Provide the (x, y) coordinate of the cell's center where the given text is located.  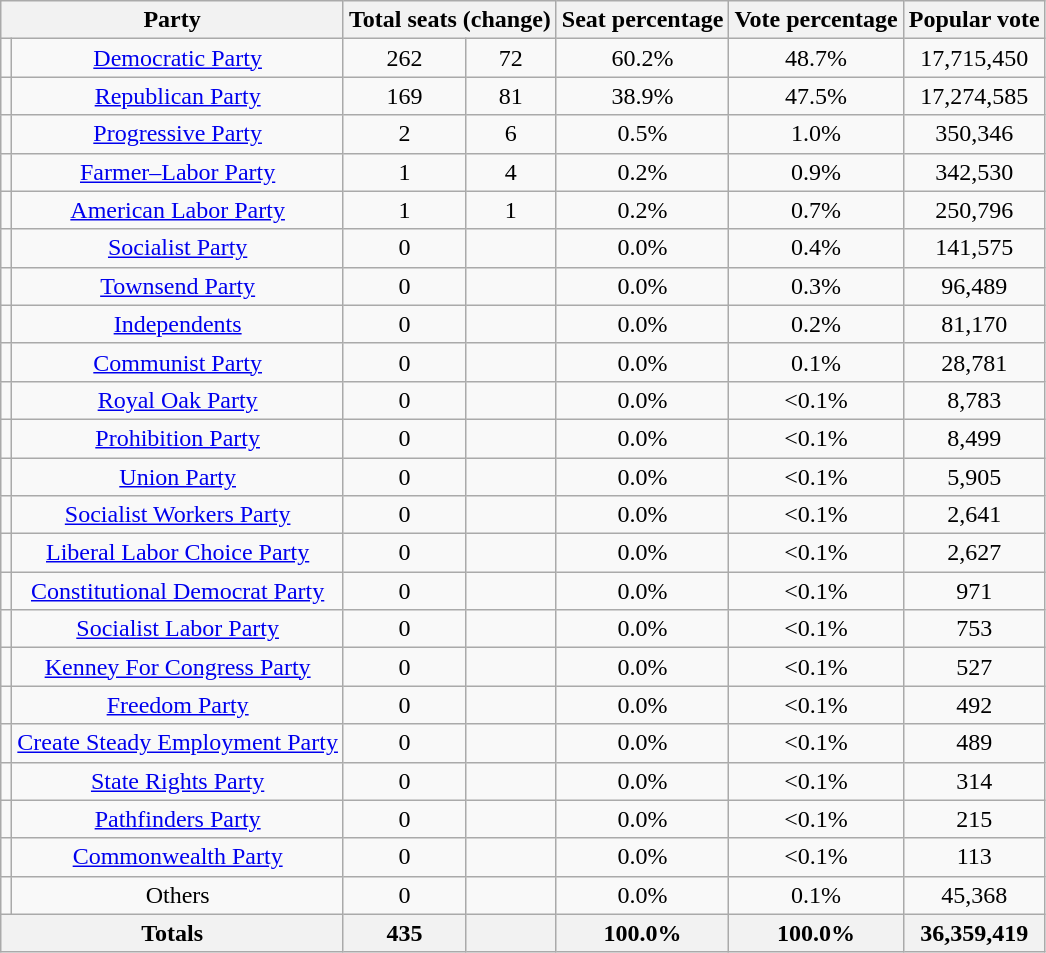
72 (510, 58)
489 (974, 743)
2,641 (974, 515)
Party (172, 20)
971 (974, 591)
250,796 (974, 210)
48.7% (816, 58)
Prohibition Party (178, 438)
0.7% (816, 210)
262 (404, 58)
96,489 (974, 286)
28,781 (974, 362)
60.2% (642, 58)
753 (974, 629)
5,905 (974, 477)
4 (510, 172)
2 (404, 134)
435 (404, 933)
215 (974, 819)
Create Steady Employment Party (178, 743)
Independents (178, 324)
0.4% (816, 248)
Liberal Labor Choice Party (178, 553)
47.5% (816, 96)
45,368 (974, 895)
Farmer–Labor Party (178, 172)
1.0% (816, 134)
17,715,450 (974, 58)
8,499 (974, 438)
State Rights Party (178, 781)
Total seats (change) (450, 20)
Socialist Labor Party (178, 629)
Townsend Party (178, 286)
Seat percentage (642, 20)
Socialist Workers Party (178, 515)
169 (404, 96)
38.9% (642, 96)
0.9% (816, 172)
Freedom Party (178, 705)
113 (974, 857)
81,170 (974, 324)
Republican Party (178, 96)
0.3% (816, 286)
Popular vote (974, 20)
Kenney For Congress Party (178, 667)
36,359,419 (974, 933)
350,346 (974, 134)
Commonwealth Party (178, 857)
2,627 (974, 553)
6 (510, 134)
Socialist Party (178, 248)
342,530 (974, 172)
Pathfinders Party (178, 819)
8,783 (974, 400)
492 (974, 705)
Union Party (178, 477)
Royal Oak Party (178, 400)
141,575 (974, 248)
Others (178, 895)
527 (974, 667)
Constitutional Democrat Party (178, 591)
Communist Party (178, 362)
Vote percentage (816, 20)
0.5% (642, 134)
314 (974, 781)
81 (510, 96)
17,274,585 (974, 96)
Democratic Party (178, 58)
Progressive Party (178, 134)
Totals (172, 933)
American Labor Party (178, 210)
